Detect which cell encompasses the target text, then output its (X, Y) center coordinate. 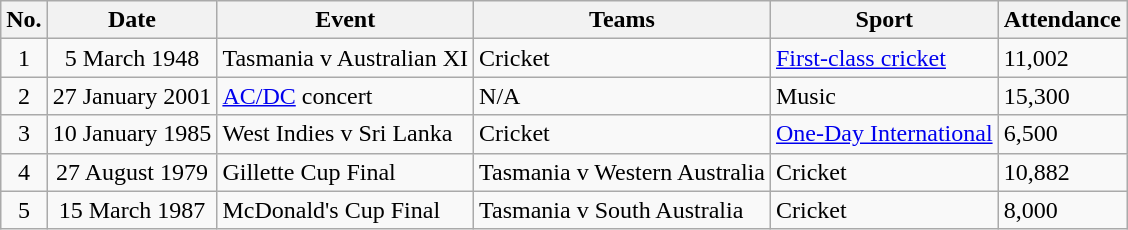
27 January 2001 (132, 96)
10,882 (1062, 172)
3 (24, 134)
N/A (622, 96)
4 (24, 172)
No. (24, 20)
15 March 1987 (132, 210)
10 January 1985 (132, 134)
One-Day International (884, 134)
Teams (622, 20)
AC/DC concert (346, 96)
Attendance (1062, 20)
Tasmania v Western Australia (622, 172)
McDonald's Cup Final (346, 210)
2 (24, 96)
Tasmania v Australian XI (346, 58)
West Indies v Sri Lanka (346, 134)
1 (24, 58)
5 March 1948 (132, 58)
Sport (884, 20)
8,000 (1062, 210)
First-class cricket (884, 58)
Gillette Cup Final (346, 172)
15,300 (1062, 96)
6,500 (1062, 134)
Music (884, 96)
11,002 (1062, 58)
Event (346, 20)
5 (24, 210)
27 August 1979 (132, 172)
Tasmania v South Australia (622, 210)
Date (132, 20)
